Output the (X, Y) coordinate of the center of the cell containing the given text.  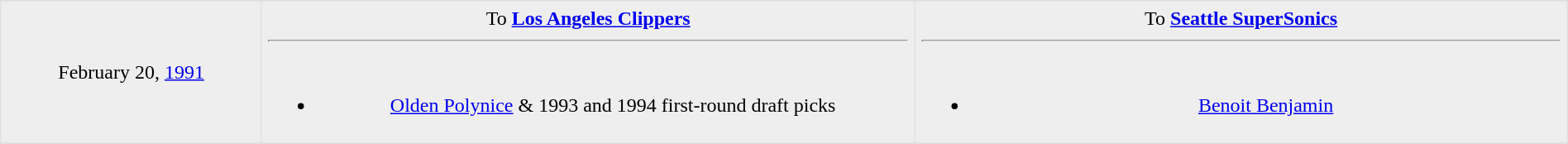
February 20, 1991 (131, 72)
To Los Angeles ClippersOlden Polynice & 1993 and 1994 first-round draft picks (587, 72)
To Seattle SuperSonicsBenoit Benjamin (1241, 72)
